From the cell containing the given text, extract its center point as (x, y) coordinate. 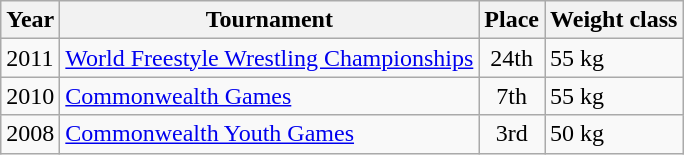
Weight class (614, 20)
50 kg (614, 134)
Year (30, 20)
Commonwealth Youth Games (270, 134)
7th (512, 96)
3rd (512, 134)
2010 (30, 96)
24th (512, 58)
Commonwealth Games (270, 96)
2011 (30, 58)
Tournament (270, 20)
Place (512, 20)
World Freestyle Wrestling Championships (270, 58)
2008 (30, 134)
